Return the (x, y) coordinate for the center point of the cell that contains the specified text.  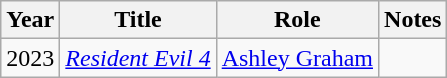
Notes (413, 20)
Ashley Graham (297, 58)
2023 (30, 58)
Resident Evil 4 (138, 58)
Year (30, 20)
Role (297, 20)
Title (138, 20)
